Search for the cell housing the specified text and yield its [x, y] center coordinate. 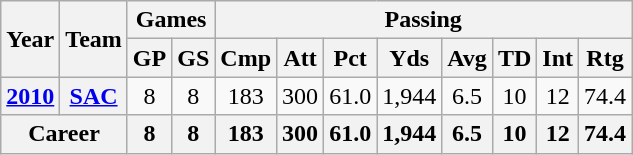
TD [514, 58]
Year [30, 39]
Cmp [246, 58]
SAC [94, 96]
GS [194, 58]
Rtg [606, 58]
Team [94, 39]
Games [170, 20]
2010 [30, 96]
Career [64, 134]
GP [149, 58]
Int [558, 58]
Avg [468, 58]
Passing [424, 20]
Yds [410, 58]
Att [300, 58]
Pct [350, 58]
